Extract the (x, y) coordinate from the center of the cell holding the provided text.  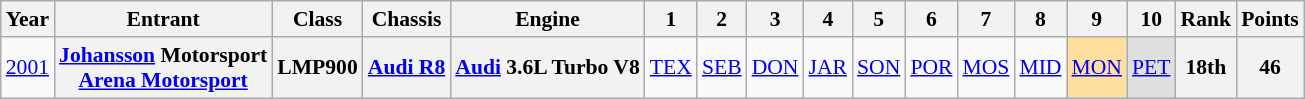
8 (1040, 19)
10 (1152, 19)
SEB (722, 68)
Entrant (163, 19)
6 (931, 19)
7 (986, 19)
1 (671, 19)
POR (931, 68)
MOS (986, 68)
PET (1152, 68)
MID (1040, 68)
18th (1206, 68)
46 (1270, 68)
5 (878, 19)
Johansson MotorsportArena Motorsport (163, 68)
DON (776, 68)
Rank (1206, 19)
JAR (828, 68)
LMP900 (317, 68)
2 (722, 19)
Chassis (407, 19)
Audi 3.6L Turbo V8 (548, 68)
2001 (28, 68)
4 (828, 19)
MON (1098, 68)
Class (317, 19)
Year (28, 19)
Audi R8 (407, 68)
Points (1270, 19)
9 (1098, 19)
SON (878, 68)
TEX (671, 68)
Engine (548, 19)
3 (776, 19)
